Output the (x, y) coordinate of the center of the cell containing the given text.  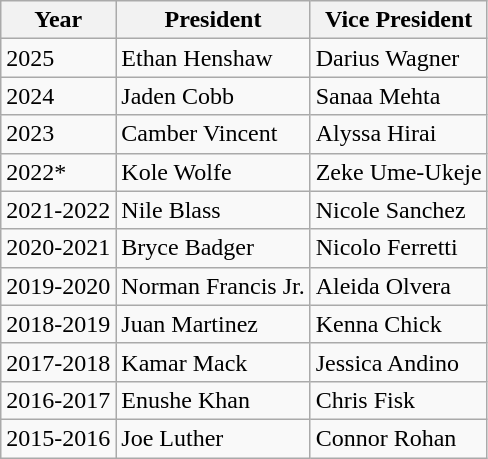
Chris Fisk (398, 400)
Aleida Olvera (398, 286)
Bryce Badger (213, 248)
Year (58, 20)
Kole Wolfe (213, 172)
2023 (58, 134)
Joe Luther (213, 438)
Nicole Sanchez (398, 210)
2015-2016 (58, 438)
2022* (58, 172)
Alyssa Hirai (398, 134)
Ethan Henshaw (213, 58)
Enushe Khan (213, 400)
2018-2019 (58, 324)
Vice President (398, 20)
Nile Blass (213, 210)
2016-2017 (58, 400)
Camber Vincent (213, 134)
Connor Rohan (398, 438)
2021-2022 (58, 210)
Kenna Chick (398, 324)
Jaden Cobb (213, 96)
Juan Martinez (213, 324)
Kamar Mack (213, 362)
2025 (58, 58)
Nicolo Ferretti (398, 248)
2019-2020 (58, 286)
Jessica Andino (398, 362)
Norman Francis Jr. (213, 286)
2020-2021 (58, 248)
Sanaa Mehta (398, 96)
2017-2018 (58, 362)
Zeke Ume-Ukeje (398, 172)
2024 (58, 96)
Darius Wagner (398, 58)
President (213, 20)
